Extract the [x, y] coordinate from the center of the cell holding the provided text.  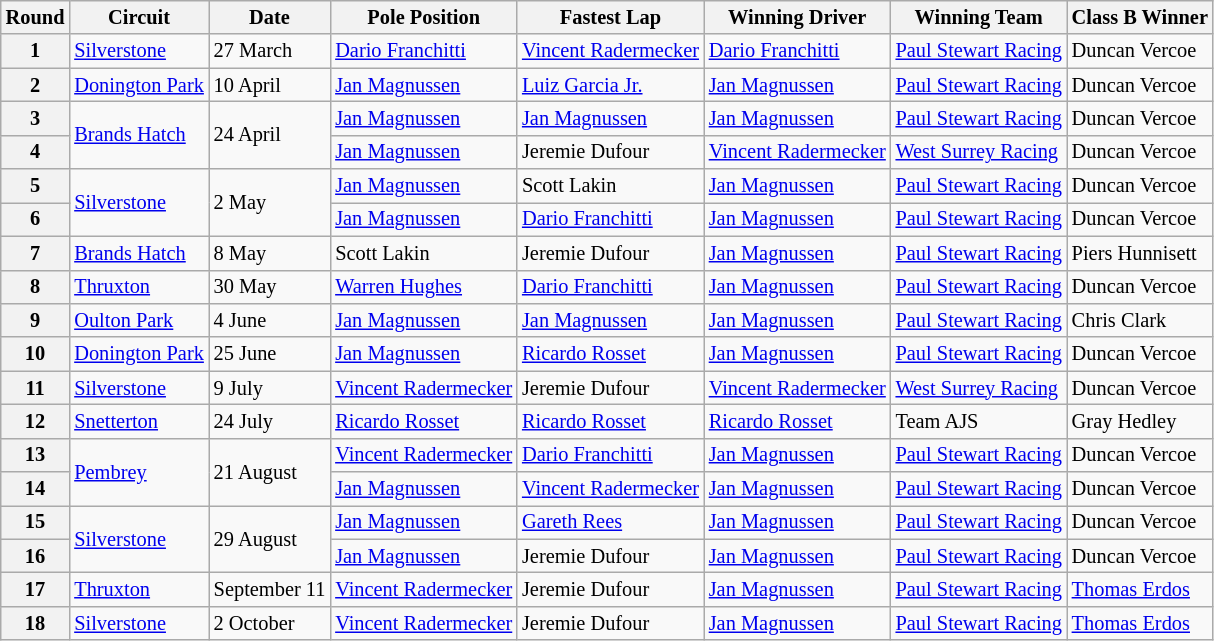
Team AJS [979, 421]
3 [36, 118]
8 May [270, 253]
4 June [270, 320]
29 August [270, 538]
Circuit [138, 17]
17 [36, 589]
16 [36, 556]
25 June [270, 354]
Class B Winner [1140, 17]
30 May [270, 287]
24 July [270, 421]
Round [36, 17]
21 August [270, 472]
Winning Driver [798, 17]
11 [36, 388]
10 April [270, 85]
Date [270, 17]
7 [36, 253]
6 [36, 219]
12 [36, 421]
2 October [270, 623]
2 May [270, 202]
10 [36, 354]
18 [36, 623]
9 July [270, 388]
27 March [270, 51]
5 [36, 186]
September 11 [270, 589]
Winning Team [979, 17]
Pole Position [424, 17]
1 [36, 51]
Luiz Garcia Jr. [610, 85]
15 [36, 522]
9 [36, 320]
Warren Hughes [424, 287]
2 [36, 85]
8 [36, 287]
Chris Clark [1140, 320]
Fastest Lap [610, 17]
14 [36, 489]
13 [36, 455]
Gray Hedley [1140, 421]
Piers Hunnisett [1140, 253]
24 April [270, 134]
Gareth Rees [610, 522]
Oulton Park [138, 320]
Snetterton [138, 421]
4 [36, 152]
Pembrey [138, 472]
